Return the (x, y) coordinate for the center point of the cell that contains the specified text.  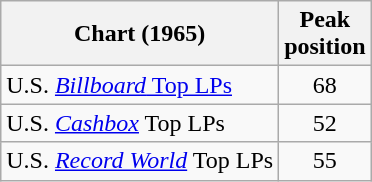
U.S. Billboard Top LPs (140, 85)
Peakposition (325, 34)
55 (325, 161)
Chart (1965) (140, 34)
U.S. Record World Top LPs (140, 161)
U.S. Cashbox Top LPs (140, 123)
52 (325, 123)
68 (325, 85)
